Scan for the cell matching the given text and deliver its (X, Y) coordinate at center. 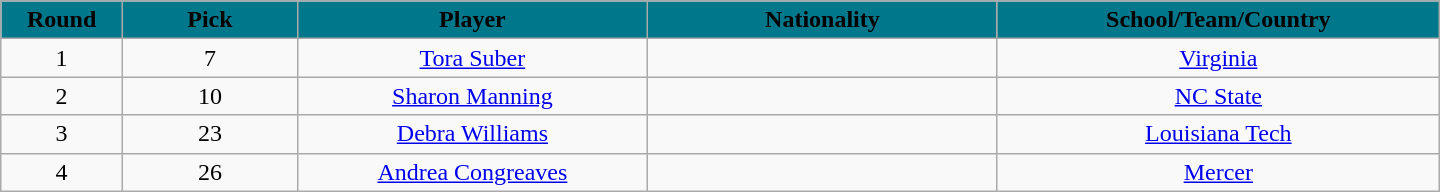
1 (62, 58)
Round (62, 20)
4 (62, 172)
23 (210, 134)
Virginia (1218, 58)
Tora Suber (472, 58)
NC State (1218, 96)
Debra Williams (472, 134)
Pick (210, 20)
Sharon Manning (472, 96)
Nationality (822, 20)
2 (62, 96)
26 (210, 172)
Andrea Congreaves (472, 172)
10 (210, 96)
7 (210, 58)
Mercer (1218, 172)
Player (472, 20)
Louisiana Tech (1218, 134)
School/Team/Country (1218, 20)
3 (62, 134)
